For the text-containing cell, return its midpoint in [X, Y] coordinate format. 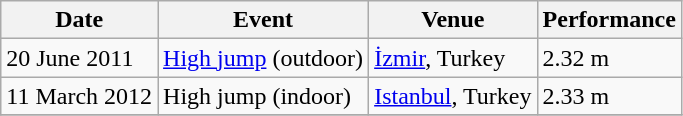
High jump (outdoor) [264, 58]
High jump (indoor) [264, 96]
Date [80, 20]
İzmir, Turkey [453, 58]
20 June 2011 [80, 58]
Event [264, 20]
2.33 m [609, 96]
Performance [609, 20]
11 March 2012 [80, 96]
Venue [453, 20]
Istanbul, Turkey [453, 96]
2.32 m [609, 58]
